Return the (X, Y) coordinate for the center point of the cell that contains the specified text.  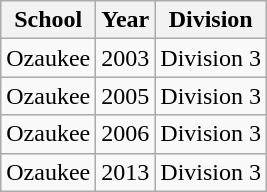
2013 (126, 172)
2003 (126, 58)
2005 (126, 96)
Year (126, 20)
Division (211, 20)
School (48, 20)
2006 (126, 134)
